Return [X, Y] of the center of cell containing provided text 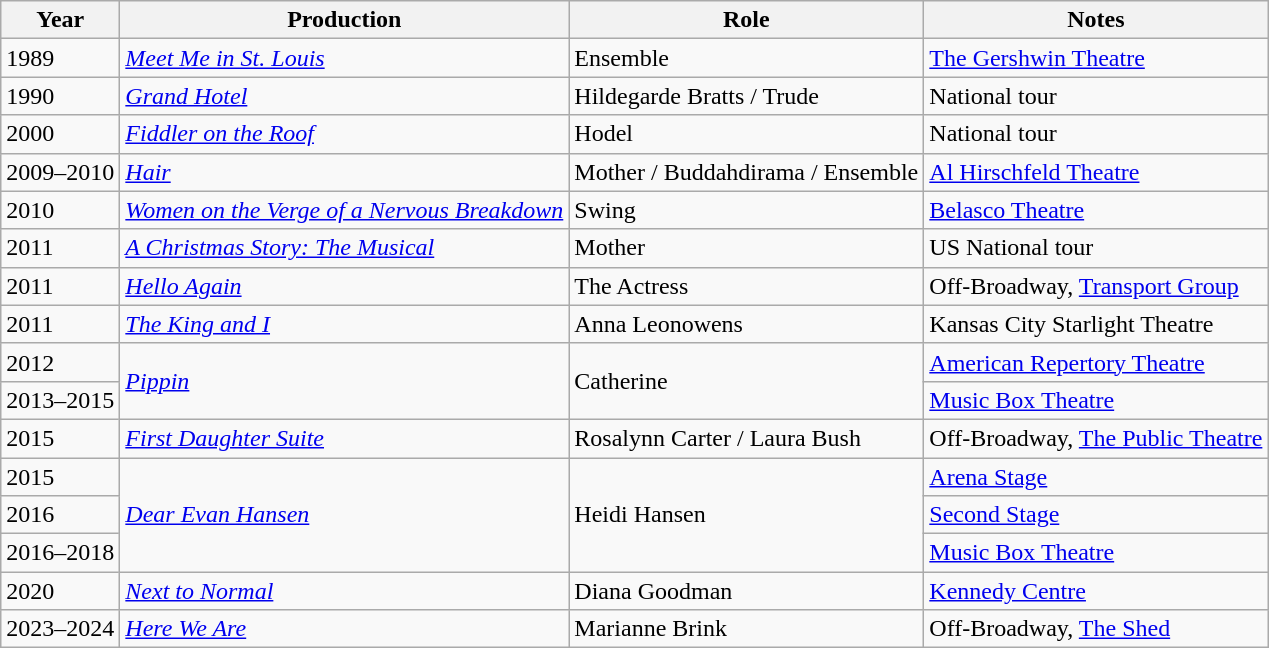
Pippin [344, 381]
Rosalynn Carter / Laura Bush [746, 438]
First Daughter Suite [344, 438]
Dear Evan Hansen [344, 515]
Role [746, 20]
Diana Goodman [746, 591]
Notes [1096, 20]
Off-Broadway, The Public Theatre [1096, 438]
Anna Leonowens [746, 324]
Kansas City Starlight Theatre [1096, 324]
Belasco Theatre [1096, 210]
Fiddler on the Roof [344, 134]
Catherine [746, 381]
Mother / Buddahdirama / Ensemble [746, 172]
Heidi Hansen [746, 515]
Next to Normal [344, 591]
A Christmas Story: The Musical [344, 248]
2016 [60, 515]
The Gershwin Theatre [1096, 58]
1990 [60, 96]
Al Hirschfeld Theatre [1096, 172]
2020 [60, 591]
2009–2010 [60, 172]
Swing [746, 210]
2010 [60, 210]
Off-Broadway, The Shed [1096, 629]
Production [344, 20]
Grand Hotel [344, 96]
2000 [60, 134]
Off-Broadway, Transport Group [1096, 286]
Ensemble [746, 58]
2016–2018 [60, 553]
The Actress [746, 286]
Second Stage [1096, 515]
2023–2024 [60, 629]
US National tour [1096, 248]
2012 [60, 362]
The King and I [344, 324]
American Repertory Theatre [1096, 362]
Mother [746, 248]
Kennedy Centre [1096, 591]
Here We Are [344, 629]
1989 [60, 58]
Hello Again [344, 286]
2013–2015 [60, 400]
Year [60, 20]
Meet Me in St. Louis [344, 58]
Marianne Brink [746, 629]
Hair [344, 172]
Hodel [746, 134]
Hildegarde Bratts / Trude [746, 96]
Women on the Verge of a Nervous Breakdown [344, 210]
Arena Stage [1096, 477]
